Provide the (x, y) coordinate of the cell's center where the given text is located.  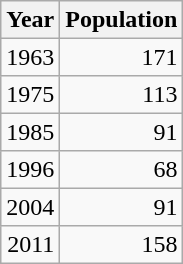
2011 (30, 244)
113 (122, 94)
1963 (30, 56)
1996 (30, 170)
Year (30, 20)
1975 (30, 94)
Population (122, 20)
68 (122, 170)
171 (122, 56)
2004 (30, 206)
158 (122, 244)
1985 (30, 132)
